Find where the given text appears and provide that cell's center as (x, y) coordinate. 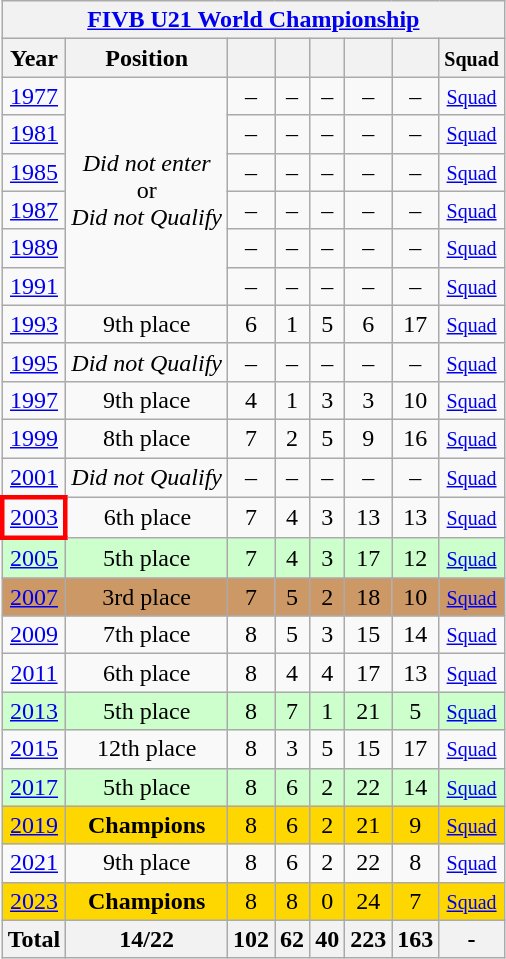
14/22 (147, 939)
3rd place (147, 597)
2015 (34, 749)
223 (368, 939)
1981 (34, 134)
FIVB U21 World Championship (253, 20)
2017 (34, 787)
40 (328, 939)
- (472, 939)
Position (147, 58)
2003 (34, 518)
2001 (34, 478)
1995 (34, 362)
1993 (34, 324)
Total (34, 939)
1997 (34, 400)
0 (328, 901)
163 (416, 939)
16 (416, 438)
Did not enterorDid not Qualify (147, 191)
Year (34, 58)
1987 (34, 210)
2011 (34, 673)
2007 (34, 597)
1977 (34, 96)
24 (368, 901)
1991 (34, 286)
62 (292, 939)
2005 (34, 558)
2013 (34, 711)
12 (416, 558)
1989 (34, 248)
2023 (34, 901)
2009 (34, 635)
18 (368, 597)
102 (252, 939)
8th place (147, 438)
12th place (147, 749)
2021 (34, 863)
2019 (34, 825)
1999 (34, 438)
7th place (147, 635)
1985 (34, 172)
